Return (X, Y) of the center of cell containing provided text 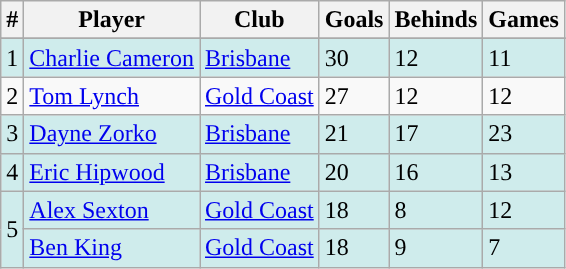
8 (436, 210)
11 (524, 58)
20 (354, 172)
Ben King (112, 248)
Player (112, 20)
9 (436, 248)
1 (12, 58)
# (12, 20)
4 (12, 172)
Alex Sexton (112, 210)
Charlie Cameron (112, 58)
Club (260, 20)
7 (524, 248)
Tom Lynch (112, 96)
27 (354, 96)
Goals (354, 20)
23 (524, 134)
Behinds (436, 20)
5 (12, 229)
30 (354, 58)
Dayne Zorko (112, 134)
Eric Hipwood (112, 172)
17 (436, 134)
13 (524, 172)
Games (524, 20)
16 (436, 172)
2 (12, 96)
21 (354, 134)
3 (12, 134)
